Pinpoint the cell where the given text exists, returning its [x, y] midpoint coordinate. 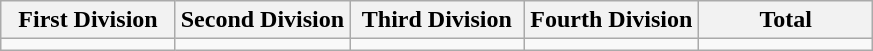
Total [786, 20]
First Division [88, 20]
Third Division [437, 20]
Fourth Division [611, 20]
Second Division [262, 20]
